Find where the given text appears and provide that cell's center as [X, Y] coordinate. 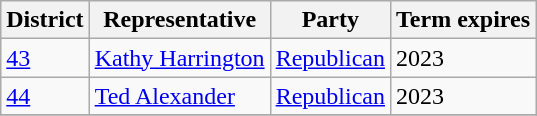
Representative [180, 20]
43 [45, 58]
District [45, 20]
Kathy Harrington [180, 58]
44 [45, 96]
Ted Alexander [180, 96]
Term expires [464, 20]
Party [330, 20]
